Find where the given text appears and provide that cell's center as (x, y) coordinate. 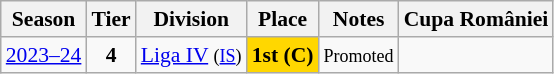
Notes (359, 19)
Division (192, 19)
1st (C) (283, 55)
2023–24 (44, 55)
Tier (110, 19)
Promoted (359, 55)
Season (44, 19)
4 (110, 55)
Cupa României (476, 19)
Place (283, 19)
Liga IV (IS) (192, 55)
